Pinpoint the cell where the given text exists, returning its (x, y) midpoint coordinate. 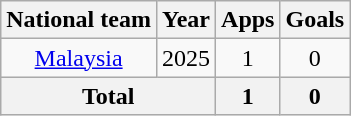
Year (186, 20)
Apps (248, 20)
Goals (315, 20)
Malaysia (79, 58)
National team (79, 20)
Total (108, 96)
2025 (186, 58)
